For the text-containing cell, return its midpoint in (X, Y) coordinate format. 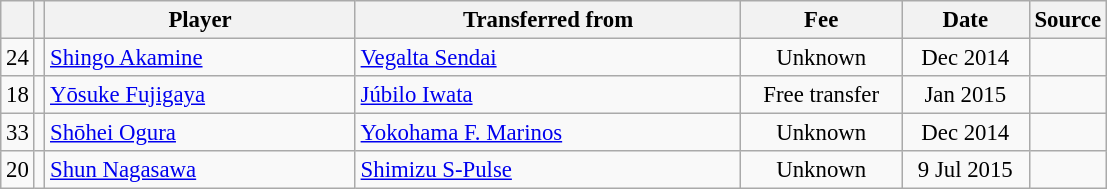
Shimizu S-Pulse (548, 170)
Transferred from (548, 20)
Shōhei Ogura (200, 133)
20 (18, 170)
Date (966, 20)
Player (200, 20)
Shun Nagasawa (200, 170)
9 Jul 2015 (966, 170)
Shingo Akamine (200, 58)
33 (18, 133)
Júbilo Iwata (548, 95)
Vegalta Sendai (548, 58)
24 (18, 58)
Yokohama F. Marinos (548, 133)
Free transfer (822, 95)
18 (18, 95)
Source (1068, 20)
Fee (822, 20)
Yōsuke Fujigaya (200, 95)
Jan 2015 (966, 95)
